Pinpoint the cell where the given text exists, returning its (x, y) midpoint coordinate. 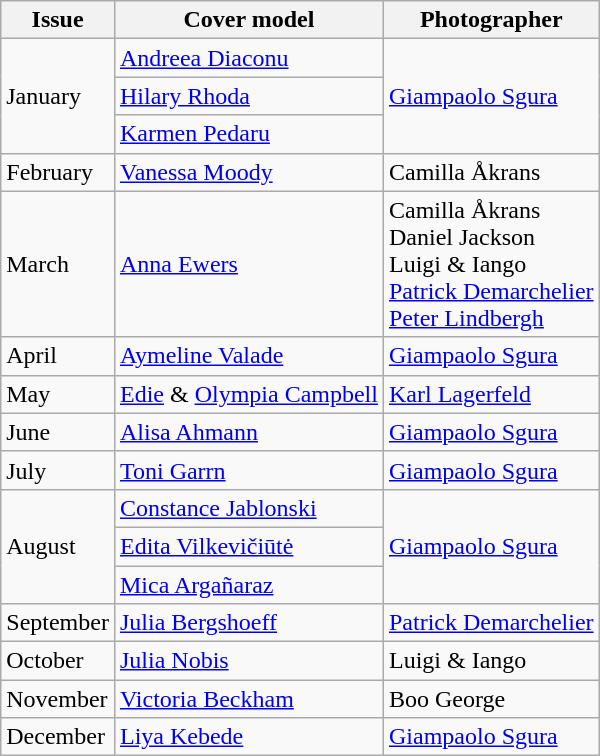
September (58, 623)
Andreea Diaconu (248, 58)
Hilary Rhoda (248, 96)
Karl Lagerfeld (491, 394)
January (58, 96)
Toni Garrn (248, 470)
Aymeline Valade (248, 356)
March (58, 264)
Alisa Ahmann (248, 432)
October (58, 661)
Camilla Åkrans (491, 172)
Julia Bergshoeff (248, 623)
Photographer (491, 20)
Issue (58, 20)
Liya Kebede (248, 737)
November (58, 699)
August (58, 546)
June (58, 432)
Edita Vilkevičiūtė (248, 546)
Julia Nobis (248, 661)
Mica Argañaraz (248, 585)
July (58, 470)
Cover model (248, 20)
Vanessa Moody (248, 172)
Camilla ÅkransDaniel JacksonLuigi & IangoPatrick DemarchelierPeter Lindbergh (491, 264)
Luigi & Iango (491, 661)
Anna Ewers (248, 264)
Boo George (491, 699)
April (58, 356)
Karmen Pedaru (248, 134)
December (58, 737)
February (58, 172)
Victoria Beckham (248, 699)
Edie & Olympia Campbell (248, 394)
Patrick Demarchelier (491, 623)
Constance Jablonski (248, 508)
May (58, 394)
